Locate the cell with the specified text and output its [x, y] center coordinate. 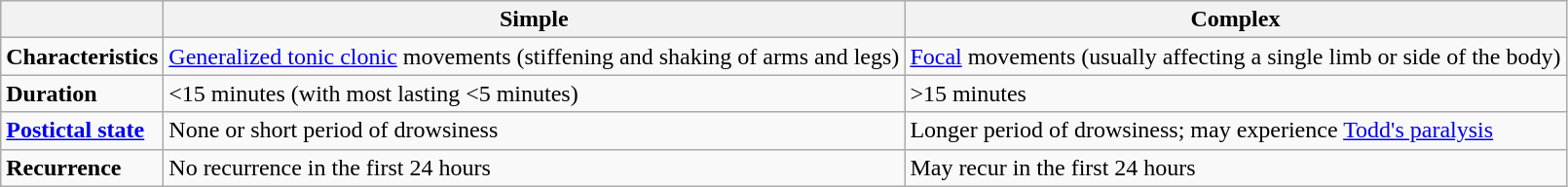
Simple [534, 19]
No recurrence in the first 24 hours [534, 168]
Recurrence [82, 168]
May recur in the first 24 hours [1235, 168]
Postictal state [82, 131]
>15 minutes [1235, 93]
Characteristics [82, 56]
Complex [1235, 19]
Duration [82, 93]
Generalized tonic clonic movements (stiffening and shaking of arms and legs) [534, 56]
None or short period of drowsiness [534, 131]
Focal movements (usually affecting a single limb or side of the body) [1235, 56]
Longer period of drowsiness; may experience Todd's paralysis [1235, 131]
<15 minutes (with most lasting <5 minutes) [534, 93]
